Capture the cell that displays the provided text and extract its [x, y] central coordinate. 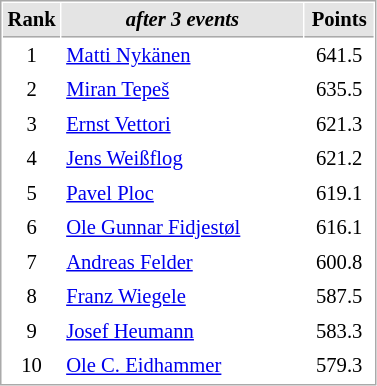
Matti Nykänen [183, 56]
Rank [32, 20]
Ole C. Eidhammer [183, 366]
9 [32, 332]
3 [32, 124]
after 3 events [183, 20]
Jens Weißflog [183, 158]
616.1 [340, 228]
587.5 [340, 296]
Miran Tepeš [183, 90]
Ernst Vettori [183, 124]
Josef Heumann [183, 332]
4 [32, 158]
641.5 [340, 56]
8 [32, 296]
621.3 [340, 124]
Pavel Ploc [183, 194]
Franz Wiegele [183, 296]
Ole Gunnar Fidjestøl [183, 228]
1 [32, 56]
Andreas Felder [183, 262]
579.3 [340, 366]
5 [32, 194]
7 [32, 262]
600.8 [340, 262]
583.3 [340, 332]
621.2 [340, 158]
2 [32, 90]
10 [32, 366]
Points [340, 20]
635.5 [340, 90]
619.1 [340, 194]
6 [32, 228]
